Scan for the cell matching the given text and deliver its [x, y] coordinate at center. 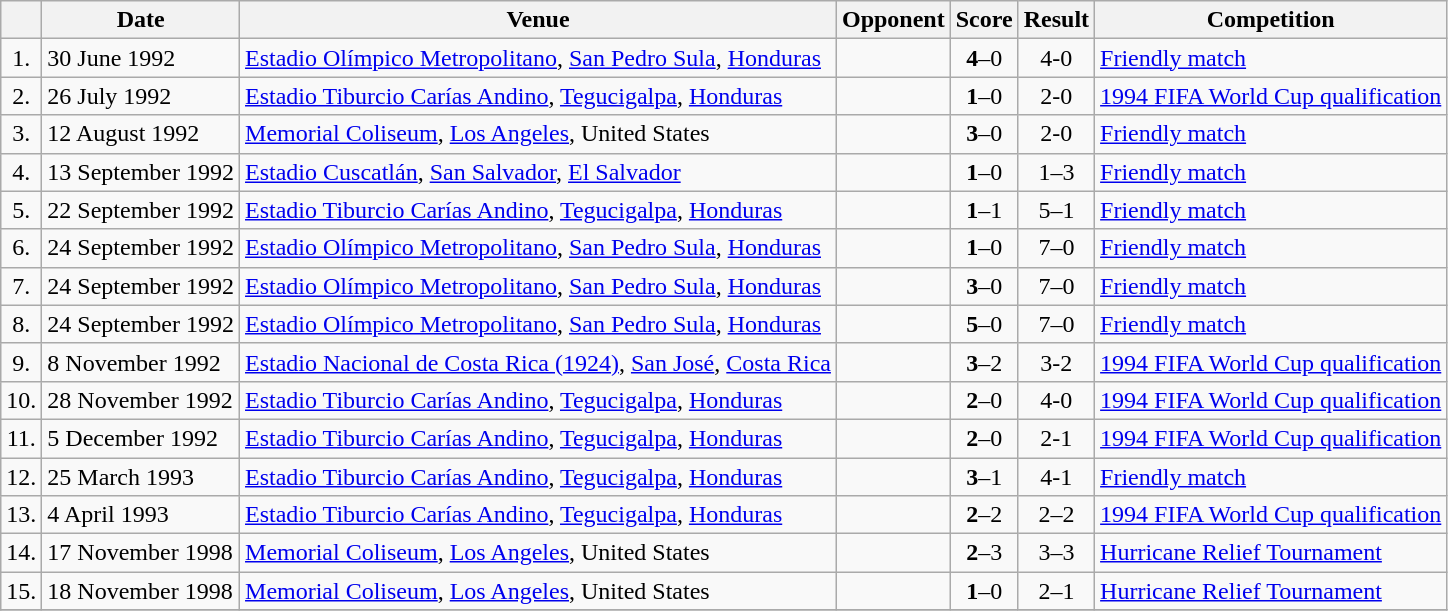
9. [22, 362]
5–0 [984, 324]
13. [22, 515]
5 December 1992 [141, 438]
10. [22, 400]
28 November 1992 [141, 400]
4–0 [984, 58]
12. [22, 477]
Opponent [893, 20]
2–3 [984, 553]
2–1 [1056, 591]
17 November 1998 [141, 553]
2-1 [1056, 438]
Date [141, 20]
11. [22, 438]
Result [1056, 20]
Score [984, 20]
12 August 1992 [141, 134]
5. [22, 210]
1. [22, 58]
3. [22, 134]
18 November 1998 [141, 591]
4 April 1993 [141, 515]
30 June 1992 [141, 58]
8. [22, 324]
15. [22, 591]
6. [22, 248]
13 September 1992 [141, 172]
Venue [538, 20]
1–1 [984, 210]
4-1 [1056, 477]
3–3 [1056, 553]
3–2 [984, 362]
Estadio Cuscatlán, San Salvador, El Salvador [538, 172]
Competition [1271, 20]
22 September 1992 [141, 210]
26 July 1992 [141, 96]
25 March 1993 [141, 477]
7. [22, 286]
Estadio Nacional de Costa Rica (1924), San José, Costa Rica [538, 362]
3-2 [1056, 362]
1–3 [1056, 172]
8 November 1992 [141, 362]
4. [22, 172]
3–1 [984, 477]
14. [22, 553]
5–1 [1056, 210]
2. [22, 96]
